Scan for the cell matching the given text and deliver its [x, y] coordinate at center. 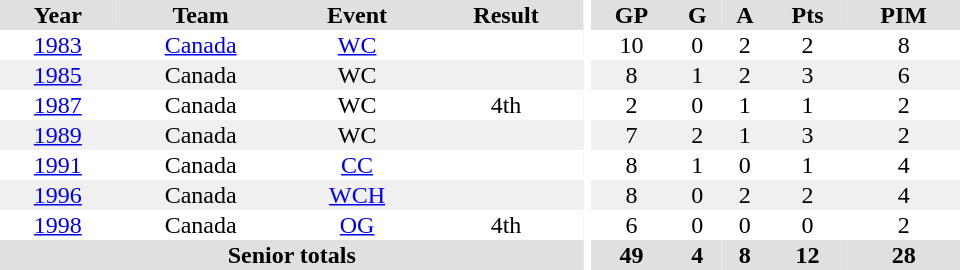
1985 [58, 75]
WCH [358, 195]
49 [631, 255]
1991 [58, 165]
OG [358, 225]
Pts [808, 15]
28 [904, 255]
7 [631, 135]
10 [631, 45]
A [745, 15]
1998 [58, 225]
CC [358, 165]
1989 [58, 135]
12 [808, 255]
Result [506, 15]
Year [58, 15]
1983 [58, 45]
1996 [58, 195]
1987 [58, 105]
Event [358, 15]
G [698, 15]
Team [201, 15]
PIM [904, 15]
GP [631, 15]
Senior totals [292, 255]
